Detect which cell encompasses the target text, then output its [X, Y] center coordinate. 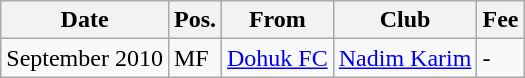
MF [194, 58]
Club [405, 20]
From [278, 20]
Pos. [194, 20]
Date [85, 20]
Nadim Karim [405, 58]
Dohuk FC [278, 58]
September 2010 [85, 58]
Fee [500, 20]
- [500, 58]
